Capture the cell that displays the provided text and extract its (X, Y) central coordinate. 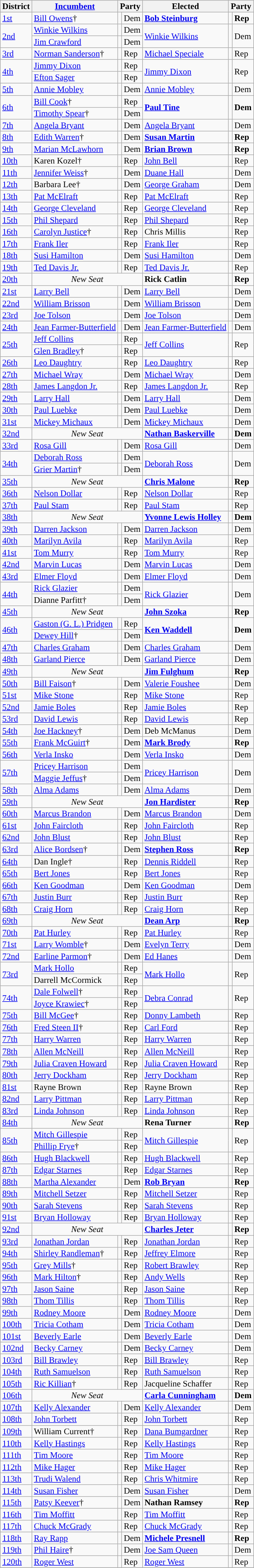
Ken Waddell (186, 630)
Patsy Keever† (75, 1503)
Duane Hall (186, 173)
Chris Malone (186, 481)
111th (16, 1455)
53rd (16, 719)
91st (16, 1218)
John Bell (186, 161)
24th (16, 327)
31st (16, 422)
Gaston (G. L.) Pridgen (75, 624)
Jon Hardister (186, 802)
82nd (16, 1099)
Jim Fulghum (186, 671)
13th (16, 196)
George Graham (186, 185)
115th (16, 1503)
Yvonne Lewis Holley (186, 517)
Norman Sanderson† (75, 54)
Carolyn Justice† (75, 232)
Incumbent (75, 6)
58th (16, 790)
Rena Turner (186, 1123)
119th (16, 1550)
50th (16, 683)
Dan Ingle† (75, 861)
12th (16, 185)
102nd (16, 1348)
21st (16, 291)
7th (16, 125)
Rob Bryan (186, 1182)
District (16, 6)
11th (16, 173)
Maggie Jeffus† (75, 778)
69th (16, 921)
Trudi Walend (75, 1479)
81st (16, 1087)
Jacqueline Schaffer (186, 1384)
109th (16, 1431)
Shirley Randleman† (75, 1253)
47th (16, 648)
114th (16, 1491)
76th (16, 1028)
52nd (16, 707)
51st (16, 695)
Timothy Spear† (75, 113)
42nd (16, 565)
17th (16, 244)
98th (16, 1301)
16th (16, 232)
Deb McManus (186, 731)
110th (16, 1443)
40th (16, 541)
Bill Cook† (75, 101)
Darrell McCormick (75, 980)
Michael Speciale (186, 54)
Earline Parmon† (75, 956)
33rd (16, 446)
71st (16, 944)
73rd (16, 974)
113th (16, 1479)
Alice Bordsen† (75, 849)
Stephen Ross (186, 849)
84th (16, 1123)
63rd (16, 849)
72nd (16, 956)
93rd (16, 1241)
Edith Warren† (75, 137)
Joyce Krawiec† (75, 1004)
Ray Rapp (75, 1538)
64th (16, 861)
61st (16, 826)
117th (16, 1526)
5th (16, 89)
Debra Conrad (186, 997)
86th (16, 1158)
Bill McGee† (75, 1016)
Valerie Foushee (186, 683)
Larry Womble† (75, 944)
6th (16, 107)
112th (16, 1467)
89th (16, 1194)
Andy Wells (186, 1277)
88th (16, 1182)
85th (16, 1140)
Efton Sager (75, 77)
32nd (16, 434)
Phil Haire† (75, 1550)
Elected (186, 6)
77th (16, 1040)
74th (16, 997)
Bob Steinburg (186, 18)
Chris Whitmire (186, 1479)
34th (16, 464)
10th (16, 161)
99th (16, 1312)
Rick Catlin (186, 280)
Frank McGuirt† (75, 743)
Marian McLawhorn (75, 149)
15th (16, 220)
38th (16, 517)
Carl Ford (186, 1028)
120th (16, 1562)
Jeffrey Elmore (186, 1253)
108th (16, 1420)
Bill Owens† (75, 18)
William Current† (75, 1431)
Donny Lambeth (186, 1016)
Jennifer Weiss† (75, 173)
John Szoka (186, 612)
Phillip Frye† (75, 1146)
Dewey Hill† (75, 636)
Robert Brawley (186, 1265)
Mark Brody (186, 743)
Brian Brown (186, 149)
Carla Cunningham (186, 1395)
9th (16, 149)
96th (16, 1277)
26th (16, 363)
116th (16, 1514)
103rd (16, 1360)
60th (16, 814)
49th (16, 671)
Michele Presnell (186, 1538)
55th (16, 743)
45th (16, 612)
Charles Jeter (186, 1229)
95th (16, 1265)
39th (16, 529)
97th (16, 1289)
Dana Bumgardner (186, 1431)
Dean Arp (186, 921)
23rd (16, 315)
43rd (16, 576)
75th (16, 1016)
36th (16, 493)
18th (16, 256)
87th (16, 1170)
92nd (16, 1229)
105th (16, 1384)
Bill Faison† (75, 683)
3rd (16, 54)
67th (16, 897)
30th (16, 410)
62nd (16, 837)
46th (16, 630)
Chris Millis (186, 232)
Dianne Parfitt† (75, 600)
68th (16, 909)
4th (16, 71)
19th (16, 268)
Susan Martin (186, 137)
Glen Bradley† (75, 351)
37th (16, 505)
80th (16, 1075)
118th (16, 1538)
22nd (16, 303)
101st (16, 1336)
56th (16, 754)
94th (16, 1253)
106th (16, 1395)
Barbara Lee† (75, 185)
Ric Killian† (75, 1384)
28th (16, 386)
Evelyn Terry (186, 944)
44th (16, 594)
20th (16, 280)
104th (16, 1372)
25th (16, 345)
27th (16, 374)
Dennis Riddell (186, 861)
Grey Mills† (75, 1265)
57th (16, 772)
Grier Martin† (75, 469)
1st (16, 18)
Fred Steen II† (75, 1028)
70th (16, 932)
79th (16, 1063)
Nathan Baskerville (186, 434)
Paul Tine (186, 107)
Joe Sam Queen (186, 1550)
Joe Hackney† (75, 731)
Martha Alexander (75, 1182)
14th (16, 208)
35th (16, 481)
2nd (16, 36)
Ed Hanes (186, 956)
Karen Kozel† (75, 161)
83rd (16, 1111)
107th (16, 1408)
Mark Hilton† (75, 1277)
100th (16, 1324)
8th (16, 137)
59th (16, 802)
Nathan Ramsey (186, 1503)
Dale Folwell† (75, 992)
90th (16, 1206)
65th (16, 873)
66th (16, 885)
78th (16, 1051)
41st (16, 552)
29th (16, 398)
48th (16, 660)
Jim Crawford (75, 42)
54th (16, 731)
